For the text-containing cell, return its midpoint in (X, Y) coordinate format. 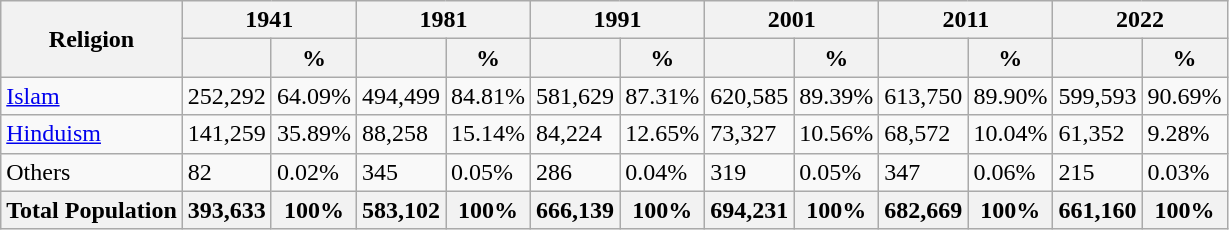
347 (924, 172)
Religion (92, 39)
613,750 (924, 96)
2011 (966, 20)
393,633 (226, 210)
12.65% (662, 134)
84,224 (576, 134)
0.06% (1010, 172)
252,292 (226, 96)
61,352 (1098, 134)
682,669 (924, 210)
345 (400, 172)
694,231 (750, 210)
599,593 (1098, 96)
90.69% (1184, 96)
89.39% (836, 96)
Hinduism (92, 134)
1941 (269, 20)
661,160 (1098, 210)
286 (576, 172)
141,259 (226, 134)
319 (750, 172)
84.81% (488, 96)
89.90% (1010, 96)
620,585 (750, 96)
1981 (443, 20)
35.89% (314, 134)
0.04% (662, 172)
Others (92, 172)
494,499 (400, 96)
15.14% (488, 134)
Total Population (92, 210)
Islam (92, 96)
0.03% (1184, 172)
87.31% (662, 96)
10.04% (1010, 134)
64.09% (314, 96)
0.02% (314, 172)
2022 (1140, 20)
1991 (618, 20)
581,629 (576, 96)
583,102 (400, 210)
215 (1098, 172)
10.56% (836, 134)
666,139 (576, 210)
2001 (792, 20)
82 (226, 172)
73,327 (750, 134)
68,572 (924, 134)
9.28% (1184, 134)
88,258 (400, 134)
